Capture the cell that displays the provided text and extract its (X, Y) central coordinate. 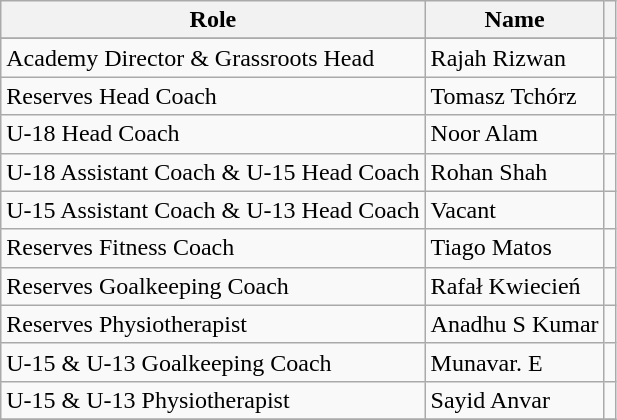
Rafał Kwiecień (514, 286)
Anadhu S Kumar (514, 324)
Reserves Physiotherapist (213, 324)
Reserves Goalkeeping Coach (213, 286)
Academy Director & Grassroots Head (213, 58)
U-18 Head Coach (213, 134)
Munavar. E (514, 362)
U-15 & U-13 Physiotherapist (213, 400)
Rohan Shah (514, 172)
Rajah Rizwan (514, 58)
Role (213, 20)
U-15 Assistant Coach & U-13 Head Coach (213, 210)
Tiago Matos (514, 248)
Reserves Head Coach (213, 96)
Tomasz Tchórz (514, 96)
U-18 Assistant Coach & U-15 Head Coach (213, 172)
Reserves Fitness Coach (213, 248)
U-15 & U-13 Goalkeeping Coach (213, 362)
Noor Alam (514, 134)
Sayid Anvar (514, 400)
Name (514, 20)
Vacant (514, 210)
